Capture the cell that displays the provided text and extract its (x, y) central coordinate. 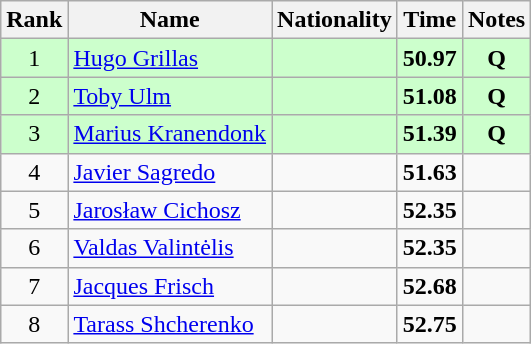
52.68 (430, 286)
Nationality (335, 20)
Javier Sagredo (170, 172)
Valdas Valintėlis (170, 248)
Jarosław Cichosz (170, 210)
3 (34, 134)
Tarass Shcherenko (170, 324)
50.97 (430, 58)
52.75 (430, 324)
Rank (34, 20)
5 (34, 210)
4 (34, 172)
51.08 (430, 96)
Time (430, 20)
51.39 (430, 134)
Jacques Frisch (170, 286)
7 (34, 286)
Toby Ulm (170, 96)
8 (34, 324)
Name (170, 20)
51.63 (430, 172)
2 (34, 96)
1 (34, 58)
6 (34, 248)
Notes (496, 20)
Marius Kranendonk (170, 134)
Hugo Grillas (170, 58)
